Identify which cell holds the provided text, then report its [x, y] central coordinate. 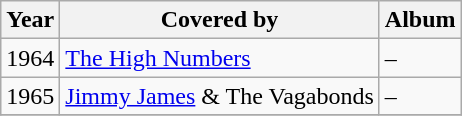
Covered by [220, 20]
Year [30, 20]
1964 [30, 58]
Jimmy James & The Vagabonds [220, 96]
The High Numbers [220, 58]
1965 [30, 96]
Album [420, 20]
